Search for the cell housing the specified text and yield its [x, y] center coordinate. 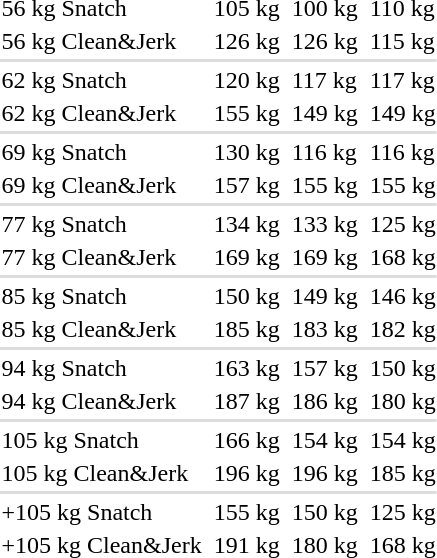
56 kg Clean&Jerk [102, 41]
62 kg Clean&Jerk [102, 113]
62 kg Snatch [102, 80]
168 kg [402, 257]
85 kg Clean&Jerk [102, 329]
120 kg [246, 80]
133 kg [324, 224]
77 kg Snatch [102, 224]
180 kg [402, 401]
77 kg Clean&Jerk [102, 257]
85 kg Snatch [102, 296]
130 kg [246, 152]
183 kg [324, 329]
186 kg [324, 401]
134 kg [246, 224]
69 kg Snatch [102, 152]
163 kg [246, 368]
+105 kg Snatch [102, 512]
94 kg Clean&Jerk [102, 401]
187 kg [246, 401]
146 kg [402, 296]
105 kg Snatch [102, 440]
166 kg [246, 440]
115 kg [402, 41]
69 kg Clean&Jerk [102, 185]
182 kg [402, 329]
105 kg Clean&Jerk [102, 473]
94 kg Snatch [102, 368]
